Extract the [X, Y] coordinate from the center of the cell holding the provided text.  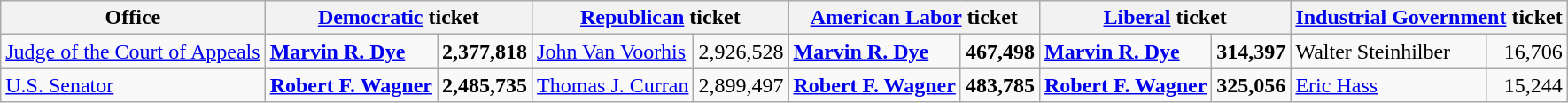
Judge of the Court of Appeals [133, 51]
U.S. Senator [133, 85]
John Van Voorhis [613, 51]
Republican ticket [661, 18]
Industrial Government ticket [1429, 18]
Office [133, 18]
2,926,528 [741, 51]
2,899,497 [741, 85]
American Labor ticket [914, 18]
2,485,735 [485, 85]
467,498 [999, 51]
325,056 [1251, 85]
Democratic ticket [399, 18]
314,397 [1251, 51]
Liberal ticket [1164, 18]
Walter Steinhilber [1389, 51]
15,244 [1527, 85]
Eric Hass [1389, 85]
483,785 [999, 85]
16,706 [1527, 51]
2,377,818 [485, 51]
Thomas J. Curran [613, 85]
